Capture the cell that displays the provided text and extract its (x, y) central coordinate. 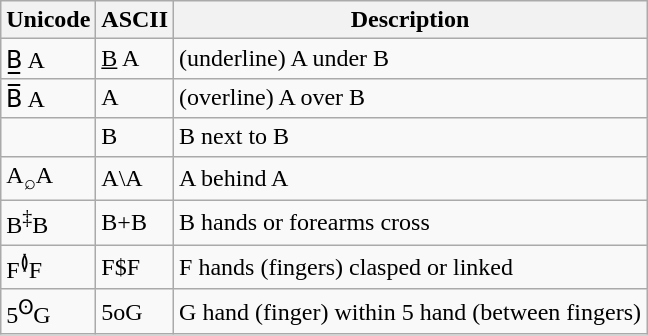
5ʘG (48, 312)
Description (410, 20)
B̲ A (48, 59)
F≬F (48, 268)
(underline) A under B (410, 59)
F hands (fingers) clasped or linked (410, 268)
B hands or forearms cross (410, 222)
B next to B (410, 137)
ASCII (135, 20)
(overline) A over B (410, 98)
A⌕A (48, 178)
A\A (135, 178)
F$F (135, 268)
5oG (135, 312)
Unicode (48, 20)
A behind A (410, 178)
B+B (135, 222)
B A (135, 59)
G hand (finger) within 5 hand (between fingers) (410, 312)
A (135, 98)
B (135, 137)
B̅ A (48, 98)
B‡B (48, 222)
